Detect which cell encompasses the target text, then output its [X, Y] center coordinate. 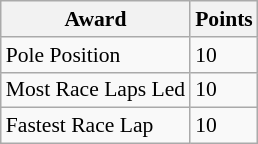
Most Race Laps Led [96, 90]
Award [96, 19]
Points [224, 19]
Fastest Race Lap [96, 126]
Pole Position [96, 55]
